Determine the [x, y] coordinate at the center of the cell enclosing the given text.  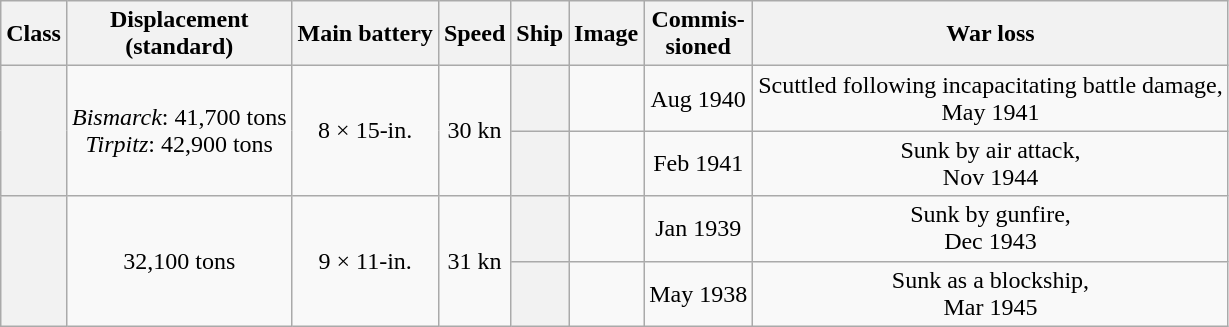
Aug 1940 [698, 98]
Sunk by gunfire,Dec 1943 [991, 228]
Speed [474, 34]
8 × 15-in. [365, 131]
Ship [540, 34]
Commis-sioned [698, 34]
Scuttled following incapacitating battle damage,May 1941 [991, 98]
Image [606, 34]
9 × 11-in. [365, 261]
May 1938 [698, 294]
Sunk by air attack,Nov 1944 [991, 164]
30 kn [474, 131]
Main battery [365, 34]
Feb 1941 [698, 164]
Jan 1939 [698, 228]
Displacement(standard) [179, 34]
Bismarck: 41,700 tonsTirpitz: 42,900 tons [179, 131]
War loss [991, 34]
32,100 tons [179, 261]
31 kn [474, 261]
Sunk as a blockship,Mar 1945 [991, 294]
Class [34, 34]
